Detect which cell encompasses the target text, then output its (x, y) center coordinate. 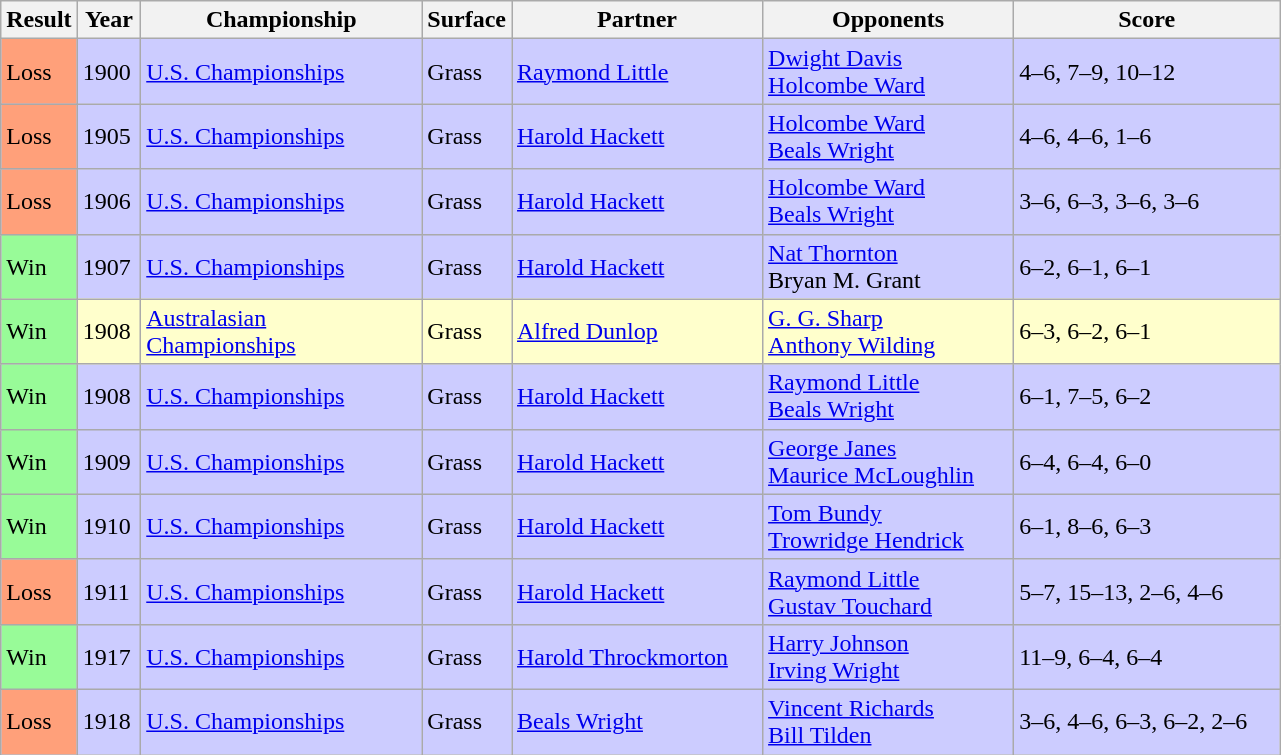
Raymond Little Gustav Touchard (888, 592)
Harry Johnson Irving Wright (888, 656)
4–6, 4–6, 1–6 (1147, 136)
1900 (109, 72)
6–1, 7–5, 6–2 (1147, 396)
6–3, 6–2, 6–1 (1147, 332)
6–4, 6–4, 6–0 (1147, 462)
11–9, 6–4, 6–4 (1147, 656)
Vincent Richards Bill Tilden (888, 722)
Raymond Little (638, 72)
Partner (638, 20)
Championship (282, 20)
Beals Wright (638, 722)
1918 (109, 722)
Result (39, 20)
Australasian Championships (282, 332)
1917 (109, 656)
3–6, 6–3, 3–6, 3–6 (1147, 202)
Tom Bundy Trowridge Hendrick (888, 526)
1907 (109, 266)
Opponents (888, 20)
3–6, 4–6, 6–3, 6–2, 2–6 (1147, 722)
G. G. Sharp Anthony Wilding (888, 332)
Harold Throckmorton (638, 656)
George Janes Maurice McLoughlin (888, 462)
Score (1147, 20)
4–6, 7–9, 10–12 (1147, 72)
Alfred Dunlop (638, 332)
6–2, 6–1, 6–1 (1147, 266)
1911 (109, 592)
Raymond Little Beals Wright (888, 396)
1906 (109, 202)
Nat Thornton Bryan M. Grant (888, 266)
Dwight Davis Holcombe Ward (888, 72)
Surface (467, 20)
1905 (109, 136)
5–7, 15–13, 2–6, 4–6 (1147, 592)
1910 (109, 526)
Year (109, 20)
1909 (109, 462)
6–1, 8–6, 6–3 (1147, 526)
